Provide the (x, y) coordinate of the cell's center where the given text is located.  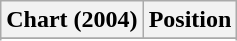
Position (190, 20)
Chart (2004) (72, 20)
